Locate the cell with the specified text and output its [x, y] center coordinate. 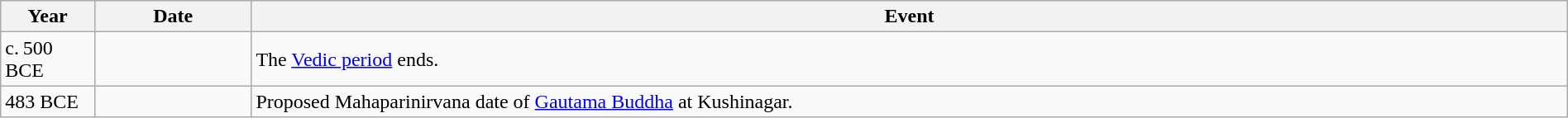
Year [48, 17]
c. 500 BCE [48, 59]
Date [172, 17]
483 BCE [48, 101]
The Vedic period ends. [910, 59]
Proposed Mahaparinirvana date of Gautama Buddha at Kushinagar. [910, 101]
Event [910, 17]
